Identify which cell holds the provided text, then report its [x, y] central coordinate. 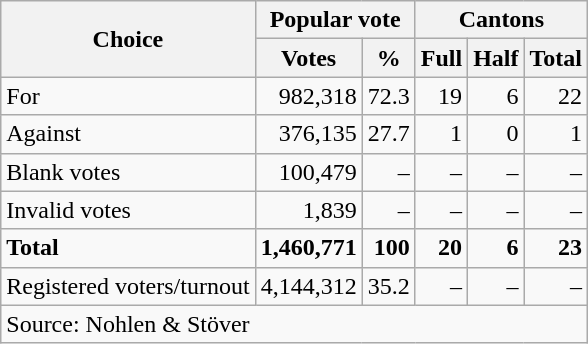
0 [496, 134]
Votes [308, 58]
For [128, 96]
23 [556, 248]
100,479 [308, 172]
982,318 [308, 96]
Source: Nohlen & Stöver [294, 324]
Half [496, 58]
100 [388, 248]
22 [556, 96]
Full [441, 58]
1,460,771 [308, 248]
Invalid votes [128, 210]
1,839 [308, 210]
Popular vote [335, 20]
376,135 [308, 134]
% [388, 58]
27.7 [388, 134]
20 [441, 248]
Blank votes [128, 172]
Registered voters/turnout [128, 286]
72.3 [388, 96]
Against [128, 134]
4,144,312 [308, 286]
35.2 [388, 286]
Cantons [501, 20]
19 [441, 96]
Choice [128, 39]
